Determine the (x, y) coordinate at the center of the cell enclosing the given text.  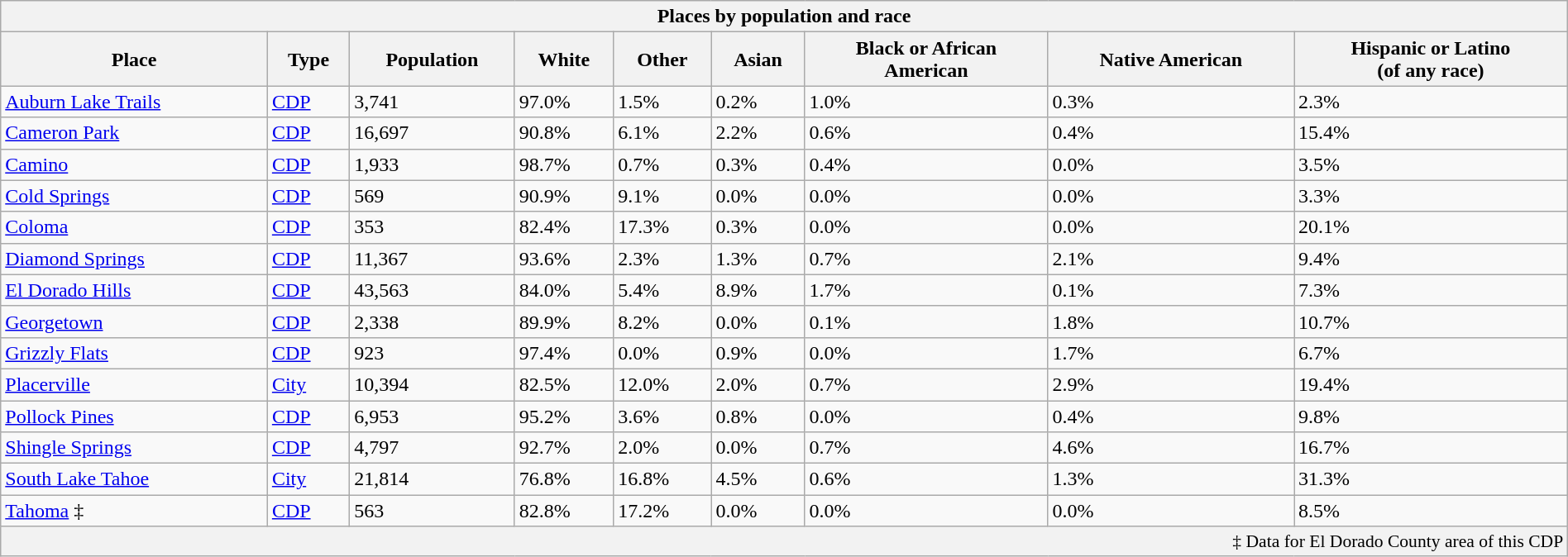
43,563 (432, 290)
97.4% (564, 353)
31.3% (1431, 479)
Coloma (134, 227)
6.7% (1431, 353)
Georgetown (134, 321)
Population (432, 60)
Cameron Park (134, 133)
3,741 (432, 102)
1.0% (926, 102)
95.2% (564, 416)
89.9% (564, 321)
Auburn Lake Trails (134, 102)
84.0% (564, 290)
0.8% (758, 416)
3.5% (1431, 164)
Type (308, 60)
8.9% (758, 290)
93.6% (564, 259)
82.8% (564, 511)
0.9% (758, 353)
3.3% (1431, 196)
Asian (758, 60)
White (564, 60)
11,367 (432, 259)
4,797 (432, 448)
Hispanic or Latino(of any race) (1431, 60)
923 (432, 353)
Placerville (134, 384)
2,338 (432, 321)
4.6% (1171, 448)
3.6% (662, 416)
82.4% (564, 227)
Native American (1171, 60)
16,697 (432, 133)
5.4% (662, 290)
Grizzly Flats (134, 353)
97.0% (564, 102)
76.8% (564, 479)
90.8% (564, 133)
Pollock Pines (134, 416)
17.3% (662, 227)
7.3% (1431, 290)
Diamond Springs (134, 259)
1,933 (432, 164)
6.1% (662, 133)
16.8% (662, 479)
21,814 (432, 479)
2.2% (758, 133)
Camino (134, 164)
Tahoma ‡ (134, 511)
98.7% (564, 164)
16.7% (1431, 448)
92.7% (564, 448)
Shingle Springs (134, 448)
10,394 (432, 384)
17.2% (662, 511)
2.1% (1171, 259)
Places by population and race (784, 17)
9.8% (1431, 416)
10.7% (1431, 321)
6,953 (432, 416)
563 (432, 511)
9.4% (1431, 259)
1.5% (662, 102)
82.5% (564, 384)
Black or AfricanAmerican (926, 60)
15.4% (1431, 133)
9.1% (662, 196)
0.2% (758, 102)
569 (432, 196)
90.9% (564, 196)
8.5% (1431, 511)
Cold Springs (134, 196)
19.4% (1431, 384)
20.1% (1431, 227)
8.2% (662, 321)
1.8% (1171, 321)
Place (134, 60)
El Dorado Hills (134, 290)
4.5% (758, 479)
2.9% (1171, 384)
South Lake Tahoe (134, 479)
Other (662, 60)
353 (432, 227)
‡ Data for El Dorado County area of this CDP (784, 541)
12.0% (662, 384)
